Scan for the cell matching the given text and deliver its (X, Y) coordinate at center. 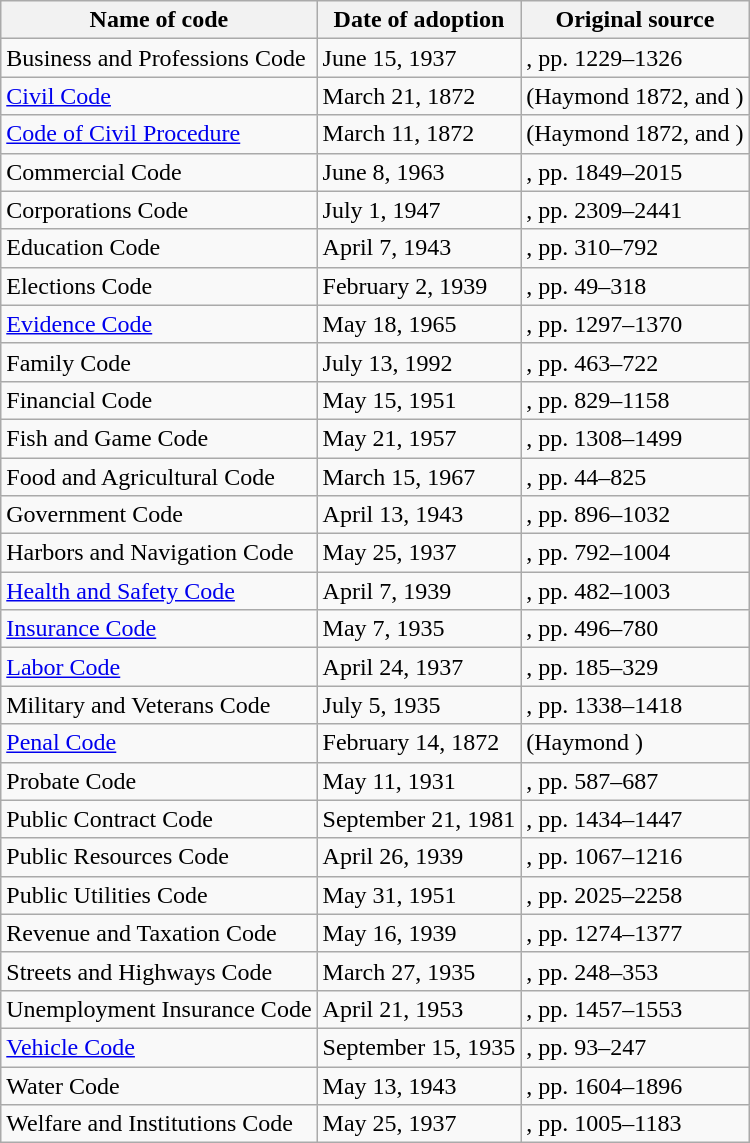
April 7, 1943 (419, 248)
May 31, 1951 (419, 895)
September 15, 1935 (419, 1047)
Financial Code (159, 400)
, pp. 829–1158 (635, 400)
April 21, 1953 (419, 1009)
Water Code (159, 1085)
September 21, 1981 (419, 819)
April 7, 1939 (419, 591)
July 1, 1947 (419, 210)
May 7, 1935 (419, 629)
March 21, 1872 (419, 96)
, pp. 93–247 (635, 1047)
April 13, 1943 (419, 515)
Corporations Code (159, 210)
July 5, 1935 (419, 705)
, pp. 896–1032 (635, 515)
May 13, 1943 (419, 1085)
, pp. 1604–1896 (635, 1085)
February 14, 1872 (419, 743)
, pp. 1457–1553 (635, 1009)
May 15, 1951 (419, 400)
Military and Veterans Code (159, 705)
Public Resources Code (159, 857)
Elections Code (159, 286)
Public Utilities Code (159, 895)
Government Code (159, 515)
February 2, 1939 (419, 286)
Probate Code (159, 781)
March 15, 1967 (419, 477)
, pp. 49–318 (635, 286)
May 16, 1939 (419, 933)
Penal Code (159, 743)
June 8, 1963 (419, 172)
Labor Code (159, 667)
Family Code (159, 362)
Food and Agricultural Code (159, 477)
Insurance Code (159, 629)
Name of code (159, 20)
Education Code (159, 248)
, pp. 792–1004 (635, 553)
, pp. 1005–1183 (635, 1124)
, pp. 310–792 (635, 248)
, pp. 1274–1377 (635, 933)
, pp. 587–687 (635, 781)
Vehicle Code (159, 1047)
, pp. 1297–1370 (635, 324)
May 11, 1931 (419, 781)
Revenue and Taxation Code (159, 933)
July 13, 1992 (419, 362)
March 27, 1935 (419, 971)
April 24, 1937 (419, 667)
Original source (635, 20)
, pp. 44–825 (635, 477)
, pp. 1067–1216 (635, 857)
, pp. 496–780 (635, 629)
, pp. 1434–1447 (635, 819)
April 26, 1939 (419, 857)
, pp. 185–329 (635, 667)
, pp. 248–353 (635, 971)
Commercial Code (159, 172)
Code of Civil Procedure (159, 134)
Streets and Highways Code (159, 971)
Business and Professions Code (159, 58)
, pp. 2025–2258 (635, 895)
May 18, 1965 (419, 324)
Date of adoption (419, 20)
Health and Safety Code (159, 591)
Unemployment Insurance Code (159, 1009)
June 15, 1937 (419, 58)
Evidence Code (159, 324)
Public Contract Code (159, 819)
, pp. 482–1003 (635, 591)
Harbors and Navigation Code (159, 553)
Welfare and Institutions Code (159, 1124)
, pp. 1229–1326 (635, 58)
, pp. 463–722 (635, 362)
Fish and Game Code (159, 438)
, pp. 2309–2441 (635, 210)
March 11, 1872 (419, 134)
(Haymond ) (635, 743)
, pp. 1308–1499 (635, 438)
, pp. 1338–1418 (635, 705)
Civil Code (159, 96)
May 21, 1957 (419, 438)
, pp. 1849–2015 (635, 172)
